Return (x, y) of the center of cell containing provided text 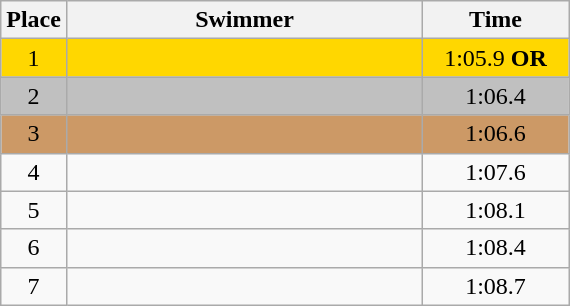
Time (496, 20)
6 (34, 248)
1:05.9 OR (496, 58)
2 (34, 96)
1:06.6 (496, 134)
4 (34, 172)
Swimmer (244, 20)
1:07.6 (496, 172)
3 (34, 134)
1:08.7 (496, 286)
Place (34, 20)
1:08.1 (496, 210)
1:08.4 (496, 248)
5 (34, 210)
1 (34, 58)
1:06.4 (496, 96)
7 (34, 286)
